For the text-containing cell, return its midpoint in (X, Y) coordinate format. 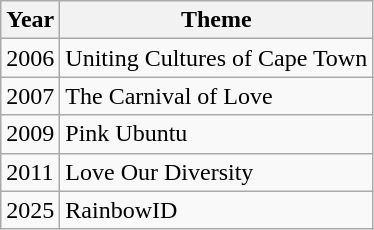
The Carnival of Love (216, 96)
2007 (30, 96)
2006 (30, 58)
Theme (216, 20)
2011 (30, 172)
Uniting Cultures of Cape Town (216, 58)
Year (30, 20)
2009 (30, 134)
Love Our Diversity (216, 172)
Pink Ubuntu (216, 134)
2025 (30, 210)
RainbowID (216, 210)
